Locate the cell with the specified text and output its [x, y] center coordinate. 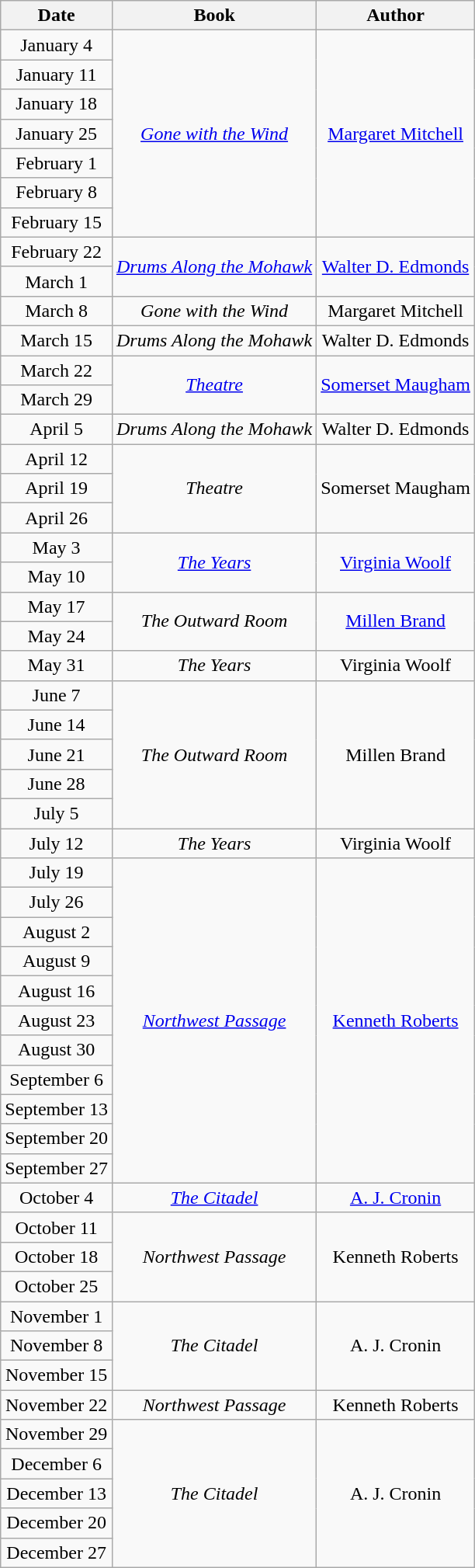
August 23 [57, 1020]
November 15 [57, 1375]
December 13 [57, 1493]
January 25 [57, 134]
Book [214, 16]
February 22 [57, 252]
January 4 [57, 45]
October 25 [57, 1286]
July 12 [57, 843]
October 4 [57, 1198]
July 26 [57, 902]
June 7 [57, 695]
August 30 [57, 1050]
May 10 [57, 577]
May 24 [57, 636]
March 22 [57, 370]
August 2 [57, 932]
August 16 [57, 991]
September 27 [57, 1168]
December 20 [57, 1523]
July 5 [57, 813]
Date [57, 16]
February 15 [57, 222]
July 19 [57, 873]
June 14 [57, 725]
May 31 [57, 666]
November 29 [57, 1434]
November 1 [57, 1316]
June 21 [57, 754]
March 1 [57, 281]
September 13 [57, 1109]
May 17 [57, 607]
March 29 [57, 400]
February 8 [57, 193]
January 18 [57, 104]
December 27 [57, 1552]
November 22 [57, 1405]
April 12 [57, 459]
April 5 [57, 429]
November 8 [57, 1346]
September 20 [57, 1139]
October 18 [57, 1257]
May 3 [57, 548]
Author [396, 16]
April 19 [57, 488]
February 1 [57, 163]
April 26 [57, 518]
March 15 [57, 340]
June 28 [57, 784]
December 6 [57, 1464]
August 9 [57, 961]
October 11 [57, 1227]
March 8 [57, 311]
September 6 [57, 1080]
January 11 [57, 75]
